Return the (X, Y) coordinate for the center point of the cell that contains the specified text.  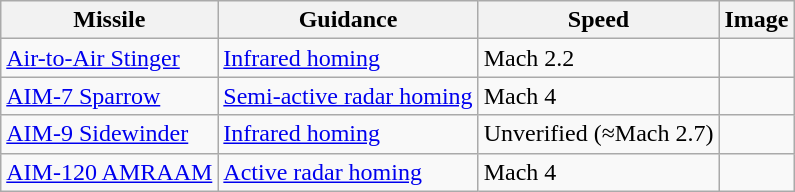
Active radar homing (348, 172)
AIM-9 Sidewinder (110, 134)
Missile (110, 20)
Mach 2.2 (598, 58)
AIM-120 AMRAAM (110, 172)
Guidance (348, 20)
Image (756, 20)
AIM-7 Sparrow (110, 96)
Unverified (≈Mach 2.7) (598, 134)
Speed (598, 20)
Air-to-Air Stinger (110, 58)
Semi-active radar homing (348, 96)
